Return [x, y] of the center of cell containing provided text 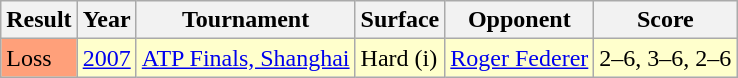
Opponent [520, 20]
Tournament [246, 20]
Score [666, 20]
2–6, 3–6, 2–6 [666, 58]
Surface [400, 20]
Result [39, 20]
2007 [106, 58]
ATP Finals, Shanghai [246, 58]
Loss [39, 58]
Roger Federer [520, 58]
Year [106, 20]
Hard (i) [400, 58]
